Pinpoint the cell where the given text exists, returning its (x, y) midpoint coordinate. 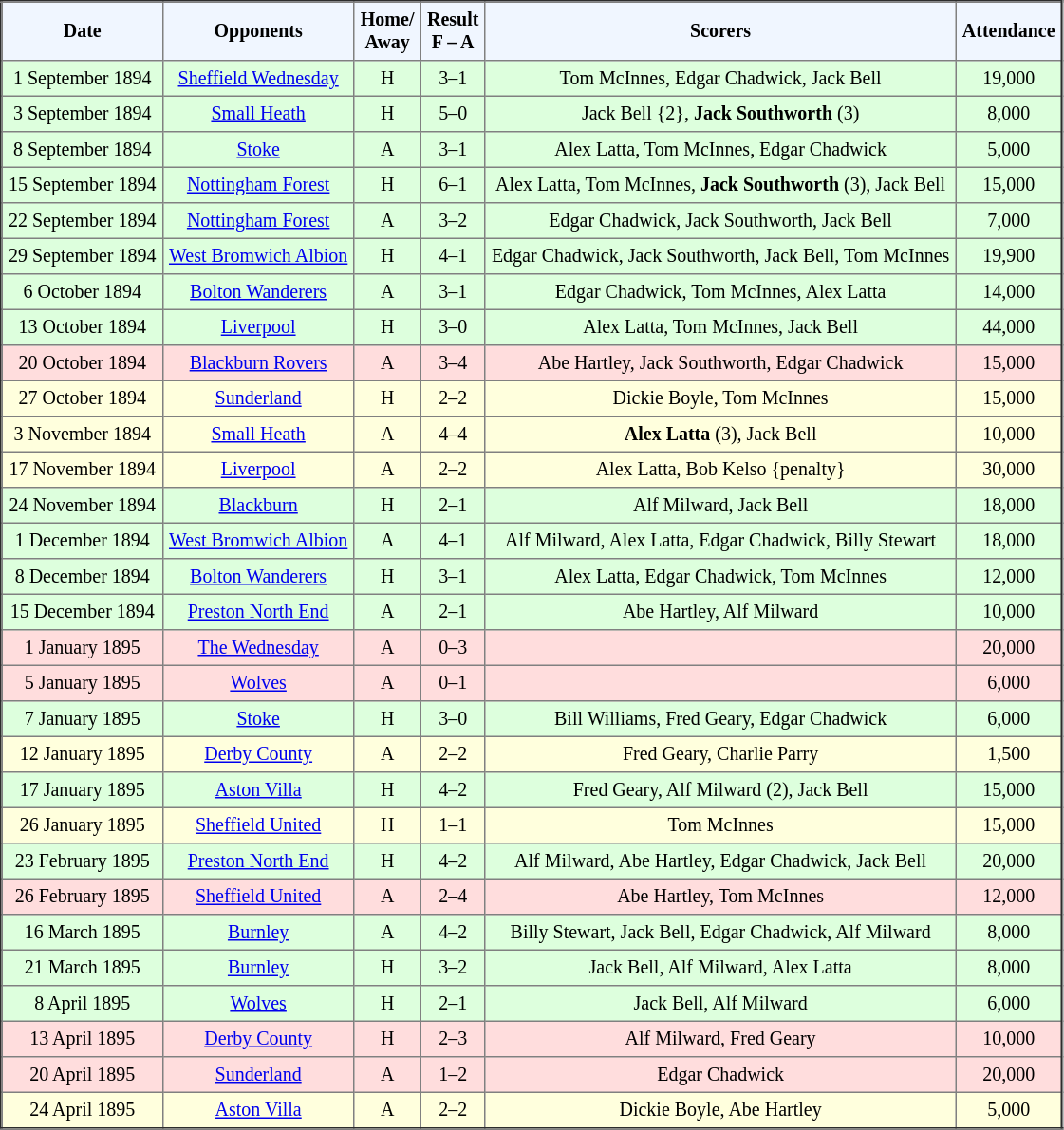
26 February 1895 (83, 897)
Bill Williams, Fred Geary, Edgar Chadwick (720, 719)
Billy Stewart, Jack Bell, Edgar Chadwick, Alf Milward (720, 933)
Tom McInnes (720, 825)
19,000 (1009, 79)
24 November 1894 (83, 506)
Jack Bell, Alf Milward (720, 1004)
3 September 1894 (83, 114)
7 January 1895 (83, 719)
24 April 1895 (83, 1110)
7,000 (1009, 221)
15 September 1894 (83, 185)
Scorers (720, 31)
4–4 (453, 435)
Edgar Chadwick, Tom McInnes, Alex Latta (720, 292)
26 January 1895 (83, 825)
13 April 1895 (83, 1039)
17 November 1894 (83, 470)
Home/Away (387, 31)
3 November 1894 (83, 435)
23 February 1895 (83, 861)
2–4 (453, 897)
Edgar Chadwick, Jack Southworth, Jack Bell (720, 221)
ResultF – A (453, 31)
3–4 (453, 363)
Edgar Chadwick (720, 1075)
Abe Hartley, Jack Southworth, Edgar Chadwick (720, 363)
Dickie Boyle, Abe Hartley (720, 1110)
Alex Latta (3), Jack Bell (720, 435)
1 December 1894 (83, 541)
1–1 (453, 825)
20 October 1894 (83, 363)
1–2 (453, 1075)
1,500 (1009, 754)
22 September 1894 (83, 221)
Alf Milward, Alex Latta, Edgar Chadwick, Billy Stewart (720, 541)
14,000 (1009, 292)
Dickie Boyle, Tom McInnes (720, 398)
Jack Bell {2}, Jack Southworth (3) (720, 114)
1 January 1895 (83, 648)
44,000 (1009, 327)
0–3 (453, 648)
Date (83, 31)
1 September 1894 (83, 79)
The Wednesday (258, 648)
Fred Geary, Charlie Parry (720, 754)
Blackburn Rovers (258, 363)
Tom McInnes, Edgar Chadwick, Jack Bell (720, 79)
5 January 1895 (83, 683)
5–0 (453, 114)
Fred Geary, Alf Milward (2), Jack Bell (720, 790)
Attendance (1009, 31)
Alf Milward, Abe Hartley, Edgar Chadwick, Jack Bell (720, 861)
12 January 1895 (83, 754)
2–3 (453, 1039)
Alex Latta, Tom McInnes, Jack Southworth (3), Jack Bell (720, 185)
13 October 1894 (83, 327)
6 October 1894 (83, 292)
Alex Latta, Bob Kelso {penalty} (720, 470)
Blackburn (258, 506)
Alex Latta, Tom McInnes, Edgar Chadwick (720, 150)
Alf Milward, Jack Bell (720, 506)
Alex Latta, Edgar Chadwick, Tom McInnes (720, 577)
17 January 1895 (83, 790)
15 December 1894 (83, 612)
16 March 1895 (83, 933)
19,900 (1009, 256)
0–1 (453, 683)
Alex Latta, Tom McInnes, Jack Bell (720, 327)
8 September 1894 (83, 150)
30,000 (1009, 470)
Jack Bell, Alf Milward, Alex Latta (720, 968)
Opponents (258, 31)
21 March 1895 (83, 968)
29 September 1894 (83, 256)
20 April 1895 (83, 1075)
Abe Hartley, Alf Milward (720, 612)
27 October 1894 (83, 398)
8 April 1895 (83, 1004)
Abe Hartley, Tom McInnes (720, 897)
6–1 (453, 185)
Alf Milward, Fred Geary (720, 1039)
Edgar Chadwick, Jack Southworth, Jack Bell, Tom McInnes (720, 256)
8 December 1894 (83, 577)
Sheffield Wednesday (258, 79)
